Provide the [x, y] coordinate of the cell's center where the given text is located.  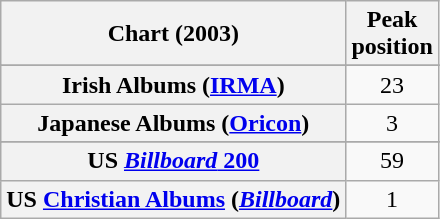
Japanese Albums (Oricon) [174, 123]
Irish Albums (IRMA) [174, 85]
1 [392, 199]
US Christian Albums (Billboard) [174, 199]
59 [392, 161]
US Billboard 200 [174, 161]
3 [392, 123]
Chart (2003) [174, 34]
23 [392, 85]
Peakposition [392, 34]
